Locate the cell with the specified text and output its (X, Y) center coordinate. 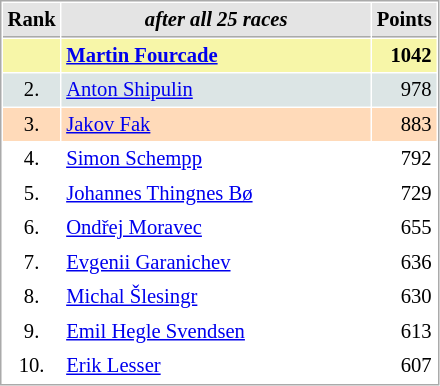
Evgenii Garanichev (216, 262)
Rank (32, 20)
792 (404, 158)
Michal Šlesingr (216, 296)
3. (32, 124)
729 (404, 194)
Jakov Fak (216, 124)
Points (404, 20)
636 (404, 262)
613 (404, 332)
Simon Schempp (216, 158)
7. (32, 262)
Ondřej Moravec (216, 228)
8. (32, 296)
1042 (404, 56)
after all 25 races (216, 20)
10. (32, 366)
5. (32, 194)
6. (32, 228)
Anton Shipulin (216, 90)
2. (32, 90)
630 (404, 296)
978 (404, 90)
Erik Lesser (216, 366)
Emil Hegle Svendsen (216, 332)
Martin Fourcade (216, 56)
4. (32, 158)
Johannes Thingnes Bø (216, 194)
9. (32, 332)
655 (404, 228)
883 (404, 124)
607 (404, 366)
